Search for the cell housing the specified text and yield its (X, Y) center coordinate. 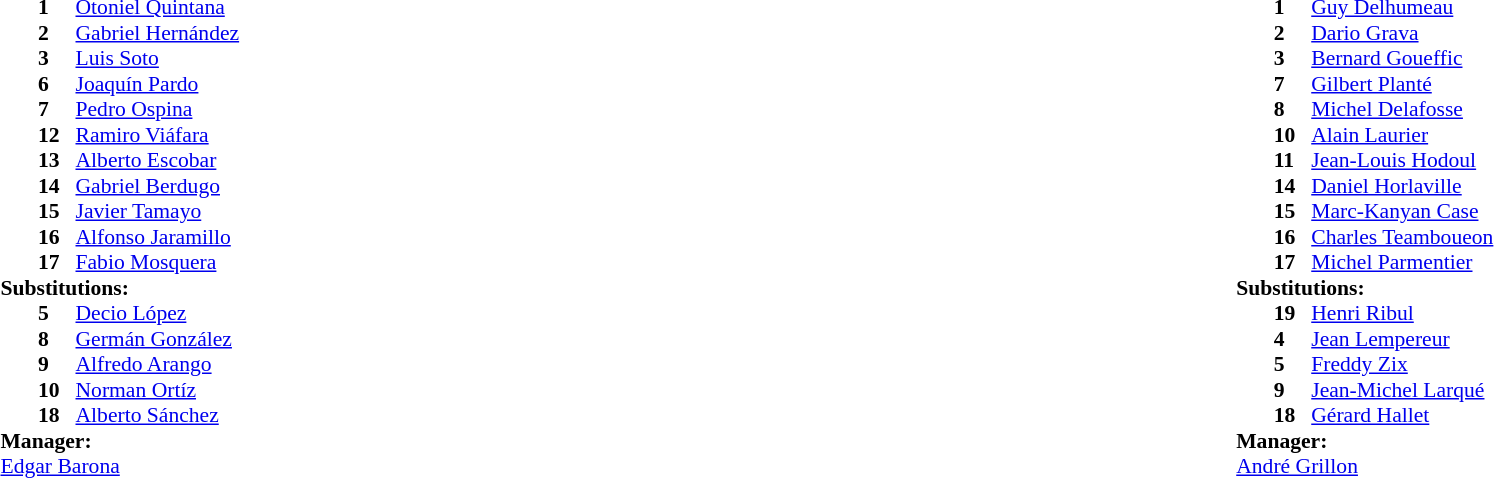
Daniel Horlaville (1402, 186)
Decio López (158, 313)
Fabio Mosquera (158, 263)
Gérard Hallet (1402, 415)
Jean Lempereur (1402, 339)
Michel Parmentier (1402, 263)
12 (57, 135)
Pedro Ospina (158, 109)
Gabriel Hernández (158, 33)
Freddy Zix (1402, 365)
Gilbert Planté (1402, 84)
Alberto Sánchez (158, 415)
Marc-Kanyan Case (1402, 211)
Dario Grava (1402, 33)
Norman Ortíz (158, 390)
Jean-Michel Larqué (1402, 390)
Alberto Escobar (158, 161)
19 (1293, 313)
Alfonso Jaramillo (158, 237)
Bernard Goueffic (1402, 59)
Ramiro Viáfara (158, 135)
Gabriel Berdugo (158, 186)
6 (57, 84)
Alain Laurier (1402, 135)
Javier Tamayo (158, 211)
11 (1293, 161)
Luis Soto (158, 59)
13 (57, 161)
Germán González (158, 339)
Charles Teamboueon (1402, 237)
Alfredo Arango (158, 365)
4 (1293, 339)
Jean-Louis Hodoul (1402, 161)
Henri Ribul (1402, 313)
Joaquín Pardo (158, 84)
Michel Delafosse (1402, 109)
